Output the (x, y) coordinate of the center of the cell containing the given text.  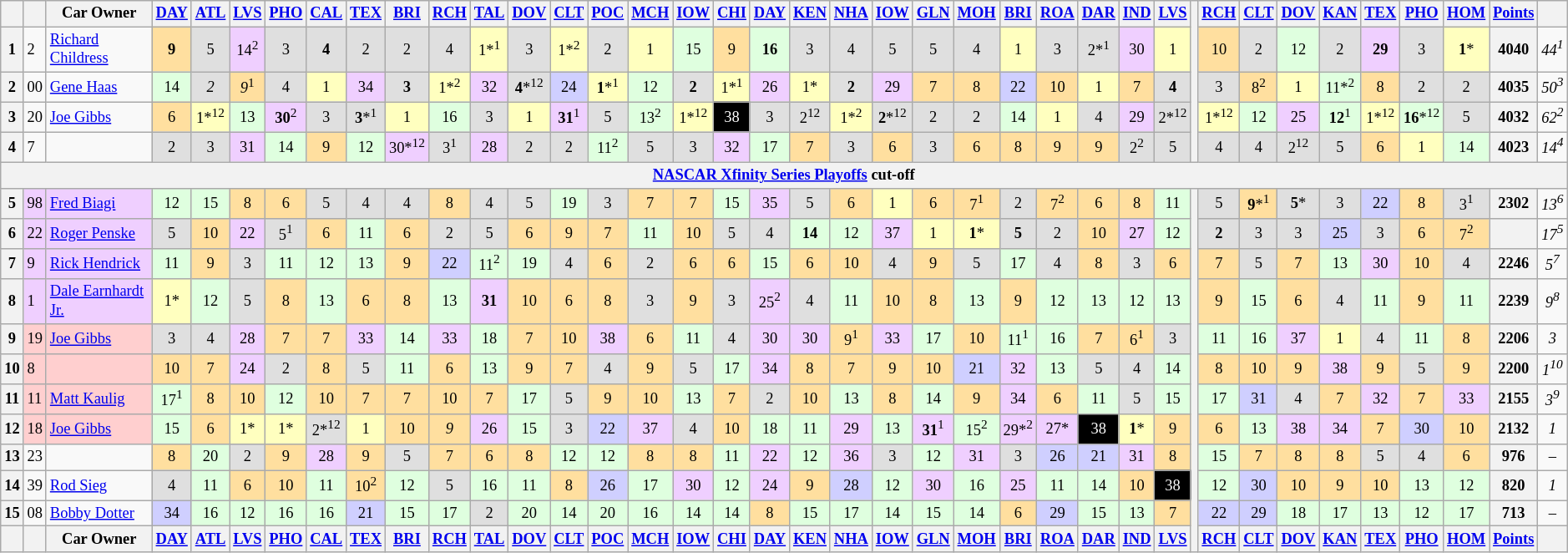
2*1 (1099, 49)
9*1 (1259, 204)
16*12 (1422, 117)
713 (1514, 513)
2155 (1514, 399)
27 (1137, 234)
08 (35, 513)
3*1 (366, 117)
Fred Biagi (99, 204)
441 (1553, 49)
2206 (1514, 339)
27* (1057, 429)
61 (1137, 339)
622 (1553, 117)
102 (366, 485)
51 (286, 234)
23 (35, 458)
4023 (1514, 147)
121 (1340, 117)
Dale Earnhardt Jr. (99, 302)
142 (247, 49)
2200 (1514, 369)
4040 (1514, 49)
2132 (1514, 429)
5* (1298, 204)
152 (977, 429)
4*12 (529, 87)
976 (1514, 458)
Gene Haas (99, 87)
35 (770, 204)
503 (1553, 87)
57 (1553, 264)
Rod Sieg (99, 485)
171 (172, 399)
30*12 (407, 147)
110 (1553, 369)
2239 (1514, 302)
11*2 (1340, 87)
4035 (1514, 87)
71 (977, 204)
820 (1514, 485)
NASCAR Xfinity Series Playoffs cut-off (784, 175)
302 (286, 117)
4032 (1514, 117)
Roger Penske (99, 234)
111 (1018, 339)
36 (851, 458)
00 (35, 87)
144 (1553, 147)
Rick Hendrick (99, 264)
2246 (1514, 264)
252 (770, 302)
Richard Childress (99, 49)
175 (1553, 234)
82 (1259, 87)
132 (650, 117)
136 (1553, 204)
29*2 (1018, 429)
2302 (1514, 204)
Matt Kaulig (99, 399)
Bobby Dotter (99, 513)
